Return (x, y) of the center of cell containing provided text 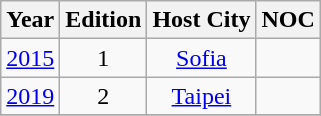
Sofia (202, 58)
2015 (30, 58)
2 (104, 96)
1 (104, 58)
Host City (202, 20)
2019 (30, 96)
Year (30, 20)
Taipei (202, 96)
Edition (104, 20)
NOC (288, 20)
